Find where the given text appears and provide that cell's center as (x, y) coordinate. 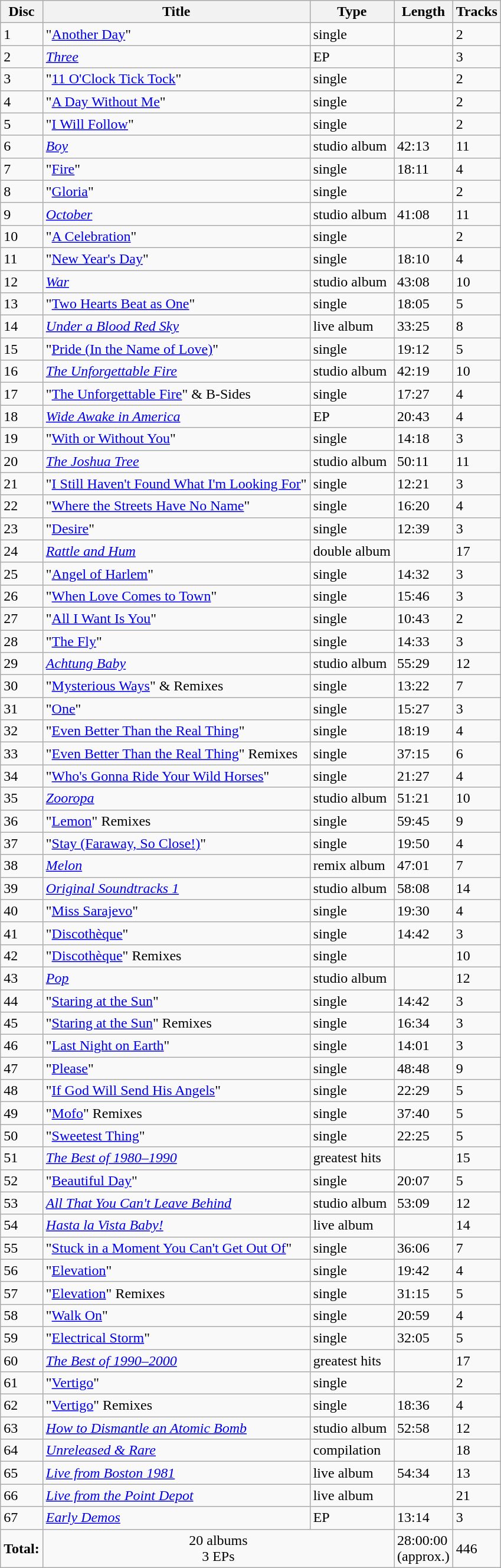
Zooropa (176, 798)
66 (22, 1495)
24 (22, 551)
"Staring at the Sun" (176, 1001)
"Another Day" (176, 34)
Title (176, 12)
"Vertigo" (176, 1383)
31 (22, 709)
Early Demos (176, 1518)
The Best of 1980–1990 (176, 1158)
"Miss Sarajevo" (176, 911)
"A Celebration" (176, 236)
47 (22, 1068)
52 (22, 1181)
29 (22, 664)
1 (22, 34)
16:34 (424, 1023)
"Staring at the Sun" Remixes (176, 1023)
33:25 (424, 327)
51 (22, 1158)
19:42 (424, 1270)
War (176, 282)
20 (22, 461)
28 (22, 641)
"Even Better Than the Real Thing" Remixes (176, 754)
compilation (352, 1450)
31:15 (424, 1293)
Rattle and Hum (176, 551)
18:10 (424, 259)
37:40 (424, 1113)
"All I Want Is You" (176, 618)
Tracks (477, 12)
50:11 (424, 461)
42:19 (424, 371)
"Elevation" Remixes (176, 1293)
49 (22, 1113)
14:01 (424, 1046)
53:09 (424, 1203)
October (176, 214)
"Discothèque" (176, 933)
59 (22, 1338)
22:25 (424, 1136)
19:12 (424, 349)
23 (22, 529)
58:08 (424, 888)
Total: (22, 1549)
52:58 (424, 1428)
14:32 (424, 573)
32:05 (424, 1338)
"Please" (176, 1068)
13:22 (424, 686)
14:33 (424, 641)
44 (22, 1001)
27 (22, 618)
45 (22, 1023)
48:48 (424, 1068)
46 (22, 1046)
Length (424, 12)
53 (22, 1203)
20:07 (424, 1181)
"With or Without You" (176, 439)
All That You Can't Leave Behind (176, 1203)
"Desire" (176, 529)
50 (22, 1136)
12:21 (424, 484)
Live from the Point Depot (176, 1495)
39 (22, 888)
Live from Boston 1981 (176, 1473)
22:29 (424, 1091)
"Who's Gonna Ride Your Wild Horses" (176, 776)
446 (477, 1549)
Wide Awake in America (176, 416)
16 (22, 371)
36 (22, 821)
47:01 (424, 866)
55 (22, 1248)
Disc (22, 12)
How to Dismantle an Atomic Bomb (176, 1428)
36:06 (424, 1248)
20:43 (424, 416)
33 (22, 754)
19 (22, 439)
The Best of 1990–2000 (176, 1360)
"Mofo" Remixes (176, 1113)
65 (22, 1473)
remix album (352, 866)
15:27 (424, 709)
"Vertigo" Remixes (176, 1406)
Boy (176, 146)
57 (22, 1293)
30 (22, 686)
28:00:00 (approx.) (424, 1549)
26 (22, 596)
"When Love Comes to Town" (176, 596)
"Electrical Storm" (176, 1338)
18:11 (424, 169)
The Joshua Tree (176, 461)
"Walk On" (176, 1315)
"A Day Without Me" (176, 102)
59:45 (424, 821)
"Elevation" (176, 1270)
Hasta la Vista Baby! (176, 1225)
58 (22, 1315)
51:21 (424, 798)
41 (22, 933)
13:14 (424, 1518)
61 (22, 1383)
41:08 (424, 214)
18:05 (424, 304)
19:50 (424, 843)
"11 O'Clock Tick Tock" (176, 79)
56 (22, 1270)
37:15 (424, 754)
"Last Night on Earth" (176, 1046)
25 (22, 573)
48 (22, 1091)
"I Still Haven't Found What I'm Looking For" (176, 484)
18:19 (424, 731)
15:46 (424, 596)
Melon (176, 866)
"Stay (Faraway, So Close!)" (176, 843)
55:29 (424, 664)
21:27 (424, 776)
"Fire" (176, 169)
"Where the Streets Have No Name" (176, 506)
43:08 (424, 282)
20 albums 3 EPs (218, 1549)
"Two Hearts Beat as One" (176, 304)
"Mysterious Ways" & Remixes (176, 686)
37 (22, 843)
"Pride (In the Name of Love)" (176, 349)
35 (22, 798)
"I Will Follow" (176, 124)
34 (22, 776)
Unreleased & Rare (176, 1450)
43 (22, 978)
"The Unforgettable Fire" & B-Sides (176, 394)
16:20 (424, 506)
"Sweetest Thing" (176, 1136)
14:18 (424, 439)
"Angel of Harlem" (176, 573)
"Discothèque" Remixes (176, 956)
Pop (176, 978)
"One" (176, 709)
60 (22, 1360)
10:43 (424, 618)
64 (22, 1450)
Achtung Baby (176, 664)
62 (22, 1406)
"If God Will Send His Angels" (176, 1091)
"Stuck in a Moment You Can't Get Out Of" (176, 1248)
double album (352, 551)
"New Year's Day" (176, 259)
40 (22, 911)
Three (176, 57)
Under a Blood Red Sky (176, 327)
38 (22, 866)
Original Soundtracks 1 (176, 888)
12:39 (424, 529)
"Gloria" (176, 191)
22 (22, 506)
42 (22, 956)
32 (22, 731)
17:27 (424, 394)
The Unforgettable Fire (176, 371)
54:34 (424, 1473)
"Even Better Than the Real Thing" (176, 731)
63 (22, 1428)
"The Fly" (176, 641)
18:36 (424, 1406)
19:30 (424, 911)
"Lemon" Remixes (176, 821)
42:13 (424, 146)
67 (22, 1518)
20:59 (424, 1315)
"Beautiful Day" (176, 1181)
54 (22, 1225)
Type (352, 12)
